Find where the given text appears and provide that cell's center as (x, y) coordinate. 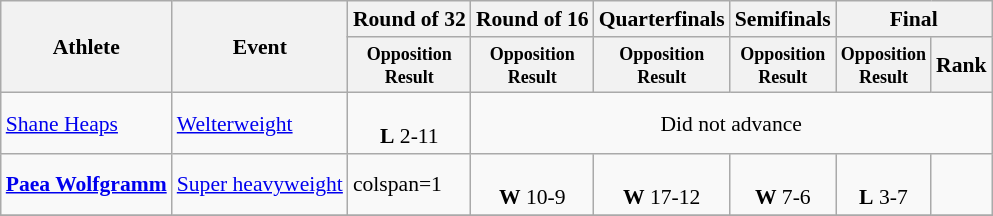
Welterweight (260, 124)
W 7-6 (783, 184)
L 2-11 (410, 124)
L 3-7 (884, 184)
Shane Heaps (86, 124)
W 17-12 (662, 184)
Quarterfinals (662, 19)
Semifinals (783, 19)
Round of 16 (532, 19)
Final (914, 19)
Super heavyweight (260, 184)
Round of 32 (410, 19)
Did not advance (732, 124)
colspan=1 (410, 184)
W 10-9 (532, 184)
Athlete (86, 47)
Paea Wolfgramm (86, 184)
Rank (962, 65)
Event (260, 47)
